For the text-containing cell, return its midpoint in (x, y) coordinate format. 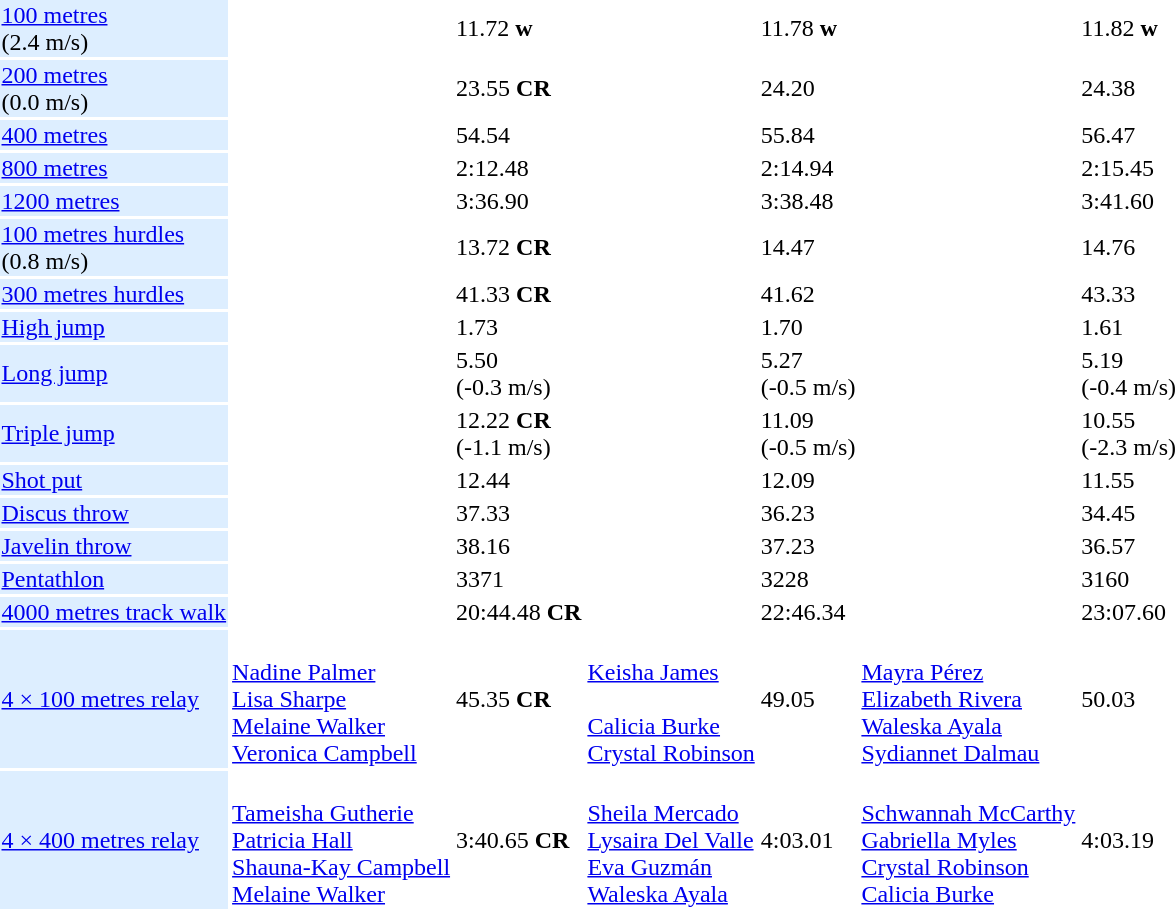
14.47 (808, 248)
5.50 (-0.3 m/s) (519, 374)
20:44.48 CR (519, 612)
400 metres (114, 135)
12.22 CR (-1.1 m/s) (519, 434)
Mayra Pérez Elizabeth Rivera Waleska Ayala Sydiannet Dalmau (968, 699)
12.09 (808, 480)
3371 (519, 579)
36.23 (808, 513)
800 metres (114, 168)
3:36.90 (519, 201)
Triple jump (114, 434)
100 metres (2.4 m/s) (114, 28)
4 × 400 metres relay (114, 840)
13.72 CR (519, 248)
Schwannah McCarthy Gabriella Myles Crystal Robinson Calicia Burke (968, 840)
54.54 (519, 135)
Shot put (114, 480)
1.70 (808, 327)
37.23 (808, 546)
3:40.65 CR (519, 840)
55.84 (808, 135)
Discus throw (114, 513)
11.78 w (808, 28)
24.20 (808, 88)
Tameisha Gutherie Patricia Hall Shauna-Kay Campbell Melaine Walker (342, 840)
11.09 (-0.5 m/s) (808, 434)
Nadine Palmer Lisa Sharpe Melaine Walker Veronica Campbell (342, 699)
2:12.48 (519, 168)
4:03.01 (808, 840)
200 metres (0.0 m/s) (114, 88)
1.73 (519, 327)
12.44 (519, 480)
Pentathlon (114, 579)
38.16 (519, 546)
41.62 (808, 294)
3228 (808, 579)
1200 metres (114, 201)
23.55 CR (519, 88)
45.35 CR (519, 699)
11.72 w (519, 28)
4000 metres track walk (114, 612)
49.05 (808, 699)
Javelin throw (114, 546)
Sheila Mercado Lysaira Del Valle Eva Guzmán Waleska Ayala (671, 840)
4 × 100 metres relay (114, 699)
37.33 (519, 513)
100 metres hurdles (0.8 m/s) (114, 248)
High jump (114, 327)
5.27 (-0.5 m/s) (808, 374)
41.33 CR (519, 294)
300 metres hurdles (114, 294)
Long jump (114, 374)
2:14.94 (808, 168)
Keisha James Calicia Burke Crystal Robinson (671, 699)
3:38.48 (808, 201)
22:46.34 (808, 612)
